Extract the (x, y) coordinate from the center of the cell holding the provided text.  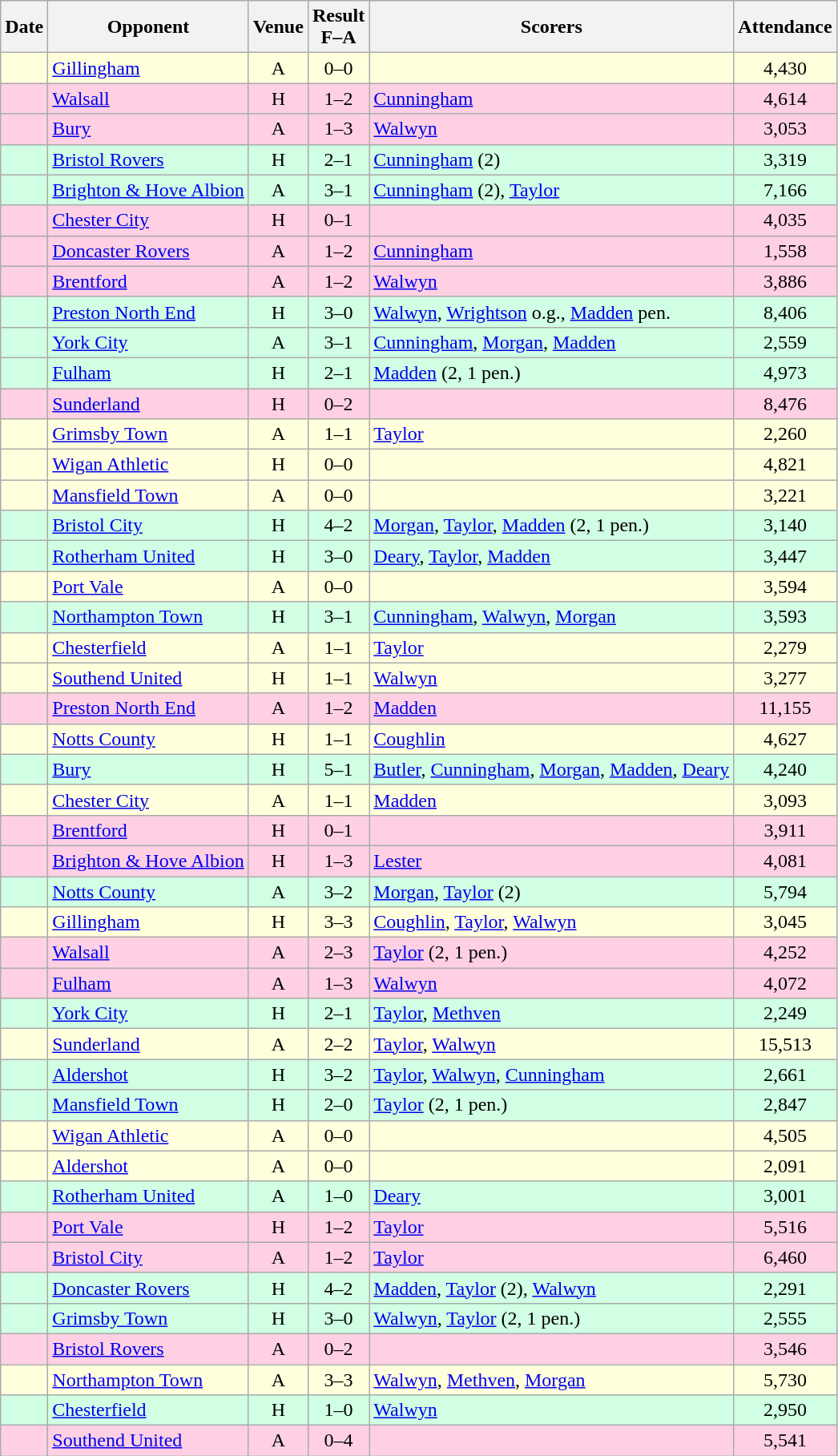
1,558 (785, 251)
5,794 (785, 892)
Butler, Cunningham, Morgan, Madden, Deary (551, 769)
2,279 (785, 647)
Madden (2, 1 pen.) (551, 373)
2,555 (785, 1318)
3,045 (785, 922)
3,277 (785, 678)
4,072 (785, 983)
4,973 (785, 373)
4,430 (785, 68)
Taylor, Walwyn, Cunningham (551, 1075)
5,541 (785, 1441)
0–4 (338, 1441)
Walwyn, Methven, Morgan (551, 1379)
5–1 (338, 769)
4,252 (785, 953)
Scorers (551, 27)
4,505 (785, 1135)
Lester (551, 861)
3,221 (785, 495)
Deary, Taylor, Madden (551, 556)
Walwyn, Wrightson o.g., Madden pen. (551, 312)
5,516 (785, 1227)
2,291 (785, 1288)
3,093 (785, 800)
7,166 (785, 190)
Walwyn, Taylor (2, 1 pen.) (551, 1318)
2,260 (785, 434)
3,594 (785, 587)
Attendance (785, 27)
4,035 (785, 220)
3,053 (785, 129)
6,460 (785, 1257)
Cunningham (2), Taylor (551, 190)
Cunningham, Morgan, Madden (551, 342)
Cunningham, Walwyn, Morgan (551, 617)
2,847 (785, 1105)
Coughlin, Taylor, Walwyn (551, 922)
Coughlin (551, 739)
3,886 (785, 281)
ResultF–A (338, 27)
4,821 (785, 465)
2–3 (338, 953)
Venue (278, 27)
Morgan, Taylor, Madden (2, 1 pen.) (551, 526)
3,911 (785, 830)
2,661 (785, 1075)
5,730 (785, 1379)
4,614 (785, 99)
2,559 (785, 342)
3,140 (785, 526)
11,155 (785, 708)
2,091 (785, 1166)
3,319 (785, 159)
15,513 (785, 1044)
Opponent (148, 27)
Morgan, Taylor (2) (551, 892)
2,249 (785, 1014)
Taylor, Walwyn (551, 1044)
8,406 (785, 312)
Cunningham (2) (551, 159)
3,001 (785, 1196)
Madden, Taylor (2), Walwyn (551, 1288)
3,546 (785, 1349)
4,240 (785, 769)
4,627 (785, 739)
2,950 (785, 1410)
Date (24, 27)
4,081 (785, 861)
2–0 (338, 1105)
Deary (551, 1196)
3,593 (785, 617)
3,447 (785, 556)
8,476 (785, 403)
2–2 (338, 1044)
Taylor, Methven (551, 1014)
